Capture the cell that displays the provided text and extract its [X, Y] central coordinate. 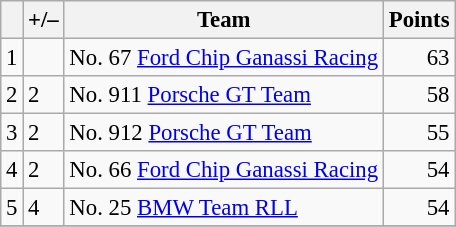
63 [418, 58]
3 [12, 133]
1 [12, 58]
No. 912 Porsche GT Team [224, 133]
No. 67 Ford Chip Ganassi Racing [224, 58]
Team [224, 20]
5 [12, 208]
58 [418, 95]
+/– [44, 20]
No. 911 Porsche GT Team [224, 95]
Points [418, 20]
No. 25 BMW Team RLL [224, 208]
55 [418, 133]
No. 66 Ford Chip Ganassi Racing [224, 170]
